Scan for the cell matching the given text and deliver its [X, Y] coordinate at center. 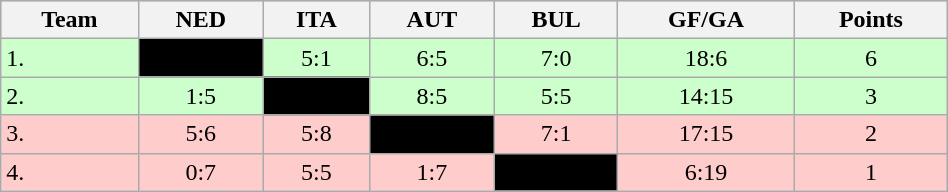
2. [70, 96]
7:1 [556, 134]
6:5 [432, 58]
2 [872, 134]
1:5 [201, 96]
3 [872, 96]
5:1 [317, 58]
8:5 [432, 96]
5:6 [201, 134]
0:7 [201, 172]
18:6 [706, 58]
Points [872, 20]
6 [872, 58]
1. [70, 58]
5:8 [317, 134]
17:15 [706, 134]
4. [70, 172]
14:15 [706, 96]
Team [70, 20]
NED [201, 20]
7:0 [556, 58]
BUL [556, 20]
AUT [432, 20]
1 [872, 172]
1:7 [432, 172]
3. [70, 134]
ITA [317, 20]
GF/GA [706, 20]
6:19 [706, 172]
